Locate the cell with the specified text and output its [X, Y] center coordinate. 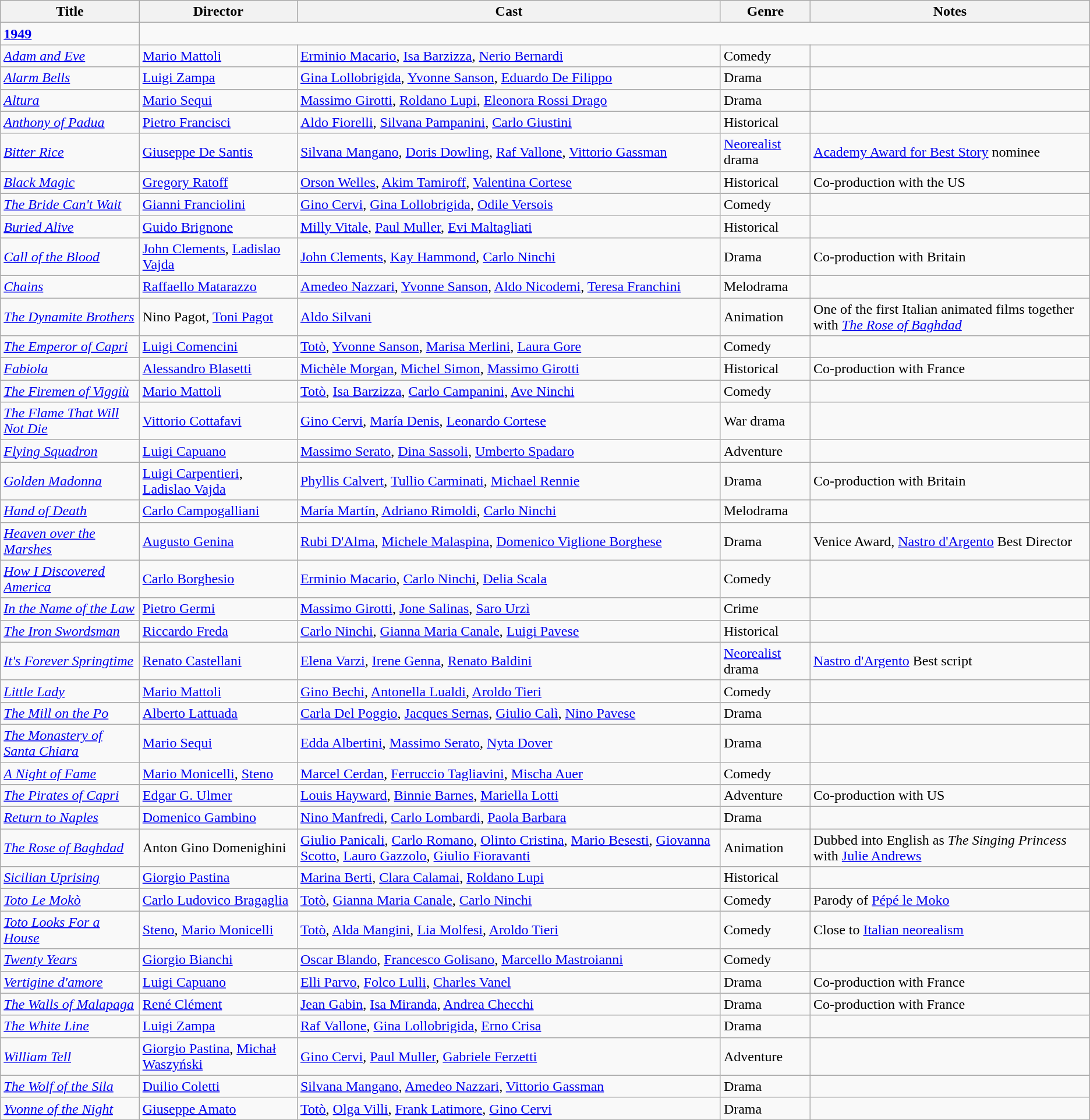
Altura [70, 100]
Mario Monicelli, Steno [218, 774]
Totò, Alda Mangini, Lia Molfesi, Aroldo Tieri [509, 930]
Parody of Pépé le Moko [950, 900]
The Dynamite Brothers [70, 317]
Alberto Lattuada [218, 713]
Erminio Macario, Isa Barzizza, Nerio Bernardi [509, 56]
The Flame That Will Not Die [70, 421]
Guido Brignone [218, 226]
One of the first Italian animated films together with The Rose of Baghdad [950, 317]
Sicilian Uprising [70, 878]
In the Name of the Law [70, 609]
Academy Award for Best Story nominee [950, 153]
Toto Looks For a House [70, 930]
The Firemen of Viggiù [70, 391]
Edgar G. Ulmer [218, 796]
John Clements, Kay Hammond, Carlo Ninchi [509, 256]
María Martín, Adriano Rimoldi, Carlo Ninchi [509, 511]
Black Magic [70, 182]
Erminio Macario, Carlo Ninchi, Delia Scala [509, 579]
Golden Madonna [70, 481]
Adam and Eve [70, 56]
Renato Castellani [218, 661]
Giuseppe De Santis [218, 153]
Giorgio Bianchi [218, 960]
Gino Cervi, Paul Muller, Gabriele Ferzetti [509, 1056]
Crime [765, 609]
Buried Alive [70, 226]
Nino Manfredi, Carlo Lombardi, Paola Barbara [509, 818]
Close to Italian neorealism [950, 930]
Massimo Serato, Dina Sassoli, Umberto Spadaro [509, 451]
Gregory Ratoff [218, 182]
Genre [765, 12]
Giorgio Pastina [218, 878]
Orson Welles, Akim Tamiroff, Valentina Cortese [509, 182]
It's Forever Springtime [70, 661]
The Rose of Baghdad [70, 848]
Pietro Germi [218, 609]
Silvana Mangano, Doris Dowling, Raf Vallone, Vittorio Gassman [509, 153]
Oscar Blando, Francesco Golisano, Marcello Mastroianni [509, 960]
Bitter Rice [70, 153]
Carlo Campogalliani [218, 511]
Silvana Mangano, Amedeo Nazzari, Vittorio Gassman [509, 1086]
Aldo Fiorelli, Silvana Pampanini, Carlo Giustini [509, 122]
Hand of Death [70, 511]
The Wolf of the Sila [70, 1086]
Totò, Yvonne Sanson, Marisa Merlini, Laura Gore [509, 347]
Massimo Girotti, Roldano Lupi, Eleonora Rossi Drago [509, 100]
Return to Naples [70, 818]
The Mill on the Po [70, 713]
Milly Vitale, Paul Muller, Evi Maltagliati [509, 226]
Nino Pagot, Toni Pagot [218, 317]
Domenico Gambino [218, 818]
Carlo Ludovico Bragaglia [218, 900]
Marina Berti, Clara Calamai, Roldano Lupi [509, 878]
Little Lady [70, 691]
War drama [765, 421]
How I Discovered America [70, 579]
Phyllis Calvert, Tullio Carminati, Michael Rennie [509, 481]
Jean Gabin, Isa Miranda, Andrea Checchi [509, 1004]
Venice Award, Nastro d'Argento Best Director [950, 541]
The Bride Can't Wait [70, 204]
Vertigine d'amore [70, 982]
Anthony of Padua [70, 122]
The Monastery of Santa Chiara [70, 743]
William Tell [70, 1056]
Gino Bechi, Antonella Lualdi, Aroldo Tieri [509, 691]
Cast [509, 12]
Anton Gino Domenighini [218, 848]
Totò, Gianna Maria Canale, Carlo Ninchi [509, 900]
Yvonne of the Night [70, 1108]
Title [70, 12]
Co-production with US [950, 796]
Massimo Girotti, Jone Salinas, Saro Urzì [509, 609]
Aldo Silvani [509, 317]
Vittorio Cottafavi [218, 421]
Call of the Blood [70, 256]
1949 [70, 34]
Heaven over the Marshes [70, 541]
Totò, Olga Villi, Frank Latimore, Gino Cervi [509, 1108]
Edda Albertini, Massimo Serato, Nyta Dover [509, 743]
René Clément [218, 1004]
Totò, Isa Barzizza, Carlo Campanini, Ave Ninchi [509, 391]
Carlo Ninchi, Gianna Maria Canale, Luigi Pavese [509, 631]
Director [218, 12]
Duilio Coletti [218, 1086]
Gianni Franciolini [218, 204]
Giulio Panicali, Carlo Romano, Olinto Cristina, Mario Besesti, Giovanna Scotto, Lauro Gazzolo, Giulio Fioravanti [509, 848]
Raffaello Matarazzo [218, 286]
Augusto Genina [218, 541]
Toto Le Mokò [70, 900]
The Emperor of Capri [70, 347]
Louis Hayward, Binnie Barnes, Mariella Lotti [509, 796]
Notes [950, 12]
The Pirates of Capri [70, 796]
Giorgio Pastina, Michał Waszyński [218, 1056]
Steno, Mario Monicelli [218, 930]
Co-production with the US [950, 182]
Carlo Borghesio [218, 579]
Gino Cervi, María Denis, Leonardo Cortese [509, 421]
Twenty Years [70, 960]
Gino Cervi, Gina Lollobrigida, Odile Versois [509, 204]
The White Line [70, 1026]
The Iron Swordsman [70, 631]
Elena Varzi, Irene Genna, Renato Baldini [509, 661]
Fabiola [70, 369]
Riccardo Freda [218, 631]
Gina Lollobrigida, Yvonne Sanson, Eduardo De Filippo [509, 78]
Carla Del Poggio, Jacques Sernas, Giulio Calì, Nino Pavese [509, 713]
John Clements, Ladislao Vajda [218, 256]
Luigi Carpentieri, Ladislao Vajda [218, 481]
The Walls of Malapaga [70, 1004]
Alessandro Blasetti [218, 369]
Luigi Comencini [218, 347]
Amedeo Nazzari, Yvonne Sanson, Aldo Nicodemi, Teresa Franchini [509, 286]
Michèle Morgan, Michel Simon, Massimo Girotti [509, 369]
Giuseppe Amato [218, 1108]
Pietro Francisci [218, 122]
Rubi D'Alma, Michele Malaspina, Domenico Viglione Borghese [509, 541]
Nastro d'Argento Best script [950, 661]
Marcel Cerdan, Ferruccio Tagliavini, Mischa Auer [509, 774]
A Night of Fame [70, 774]
Elli Parvo, Folco Lulli, Charles Vanel [509, 982]
Alarm Bells [70, 78]
Flying Squadron [70, 451]
Raf Vallone, Gina Lollobrigida, Erno Crisa [509, 1026]
Dubbed into English as The Singing Princess with Julie Andrews [950, 848]
Chains [70, 286]
